Output the (x, y) coordinate of the center of the cell containing the given text.  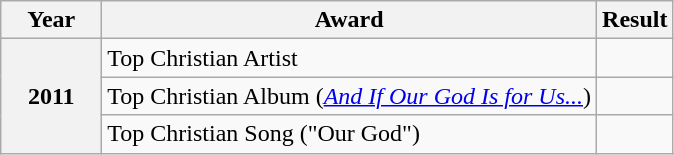
2011 (52, 96)
Result (635, 20)
Top Christian Artist (350, 58)
Year (52, 20)
Award (350, 20)
Top Christian Song ("Our God") (350, 134)
Top Christian Album (And If Our God Is for Us...) (350, 96)
